Return the [X, Y] coordinate for the center point of the cell that contains the specified text.  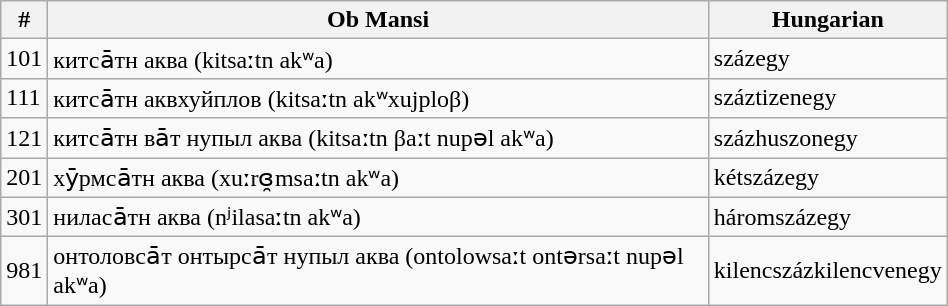
101 [24, 59]
981 [24, 271]
китса̄тн аквхуйплов (kitsaːtn akʷxujploβ) [378, 98]
китса̄тн ва̄т нупыл аква (kitsaːtn βaːt nupəl akʷa) [378, 138]
száztizenegy [828, 98]
százegy [828, 59]
kilencszázkilencvenegy [828, 271]
121 [24, 138]
онтоловса̄т онтырса̄т нупыл аква (ontolowsaːt ontərsaːt nupəl akʷa) [378, 271]
201 [24, 178]
китса̄тн аква (kitsaːtn akʷa) [378, 59]
százhuszonegy [828, 138]
111 [24, 98]
kétszázegy [828, 178]
ниласа̄тн аква (nʲilasaːtn akʷa) [378, 217]
хӯрмса̄тн аква (xuːrɞ̯msaːtn akʷa) [378, 178]
301 [24, 217]
Ob Mansi [378, 20]
# [24, 20]
háromszázegy [828, 217]
Hungarian [828, 20]
